Find where the given text appears and provide that cell's center as (X, Y) coordinate. 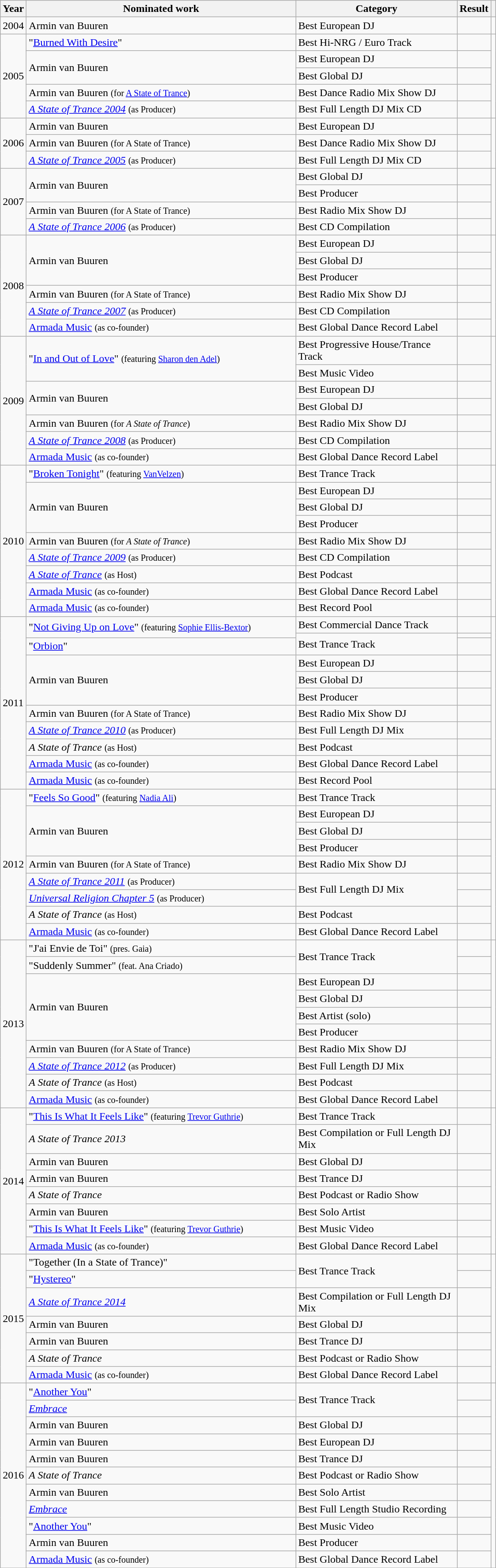
Best Full Length Studio Recording (377, 1509)
Nominated work (161, 9)
Best Artist (solo) (377, 1015)
2008 (13, 286)
Best Commercial Dance Track (377, 625)
2016 (13, 1476)
A State of Trance 2013 (161, 1139)
2005 (13, 76)
2015 (13, 1318)
"Hystereo" (161, 1279)
Best Progressive House/Trance Track (377, 350)
Result (474, 9)
2009 (13, 400)
A State of Trance 2011 (as Producer) (161, 881)
"J'ai Envie de Toi" (pres. Gaia) (161, 948)
Year (13, 9)
2013 (13, 1024)
Category (377, 9)
"Orbion" (161, 646)
A State of Trance 2007 (as Producer) (161, 311)
"Feels So Good" (featuring Nadia Ali) (161, 797)
A State of Trance 2010 (as Producer) (161, 730)
2011 (13, 703)
"Broken Tonight" (featuring VanVelzen) (161, 473)
A State of Trance 2004 (as Producer) (161, 109)
"In and Out of Love" (featuring Sharon den Adel) (161, 359)
2010 (13, 540)
"Suddenly Summer" (feat. Ana Criado) (161, 965)
A State of Trance 2009 (as Producer) (161, 558)
"Burned With Desire" (161, 42)
2012 (13, 865)
A State of Trance 2012 (as Producer) (161, 1066)
2006 (13, 143)
"Not Giving Up on Love" (featuring Sophie Ellis-Bextor) (161, 627)
Universal Religion Chapter 5 (as Producer) (161, 898)
A State of Trance 2008 (as Producer) (161, 440)
A State of Trance 2014 (161, 1301)
2007 (13, 201)
"Together (In a State of Trance)" (161, 1262)
A State of Trance 2005 (as Producer) (161, 160)
2014 (13, 1181)
Best Hi-NRG / Euro Track (377, 42)
A State of Trance 2006 (as Producer) (161, 227)
2004 (13, 26)
